Locate the cell with the specified text and output its [x, y] center coordinate. 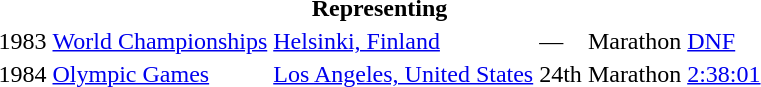
Marathon [634, 41]
World Championships [160, 41]
— [561, 41]
Helsinki, Finland [404, 41]
